Extract the (X, Y) coordinate from the center of the cell holding the provided text.  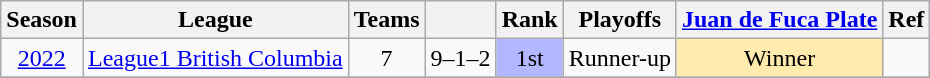
League1 British Columbia (215, 58)
Rank (530, 20)
Ref (906, 20)
9–1–2 (460, 58)
Teams (386, 20)
7 (386, 58)
Juan de Fuca Plate (779, 20)
Runner-up (620, 58)
Winner (779, 58)
Playoffs (620, 20)
League (215, 20)
2022 (42, 58)
1st (530, 58)
Season (42, 20)
